Find where the given text appears and provide that cell's center as (x, y) coordinate. 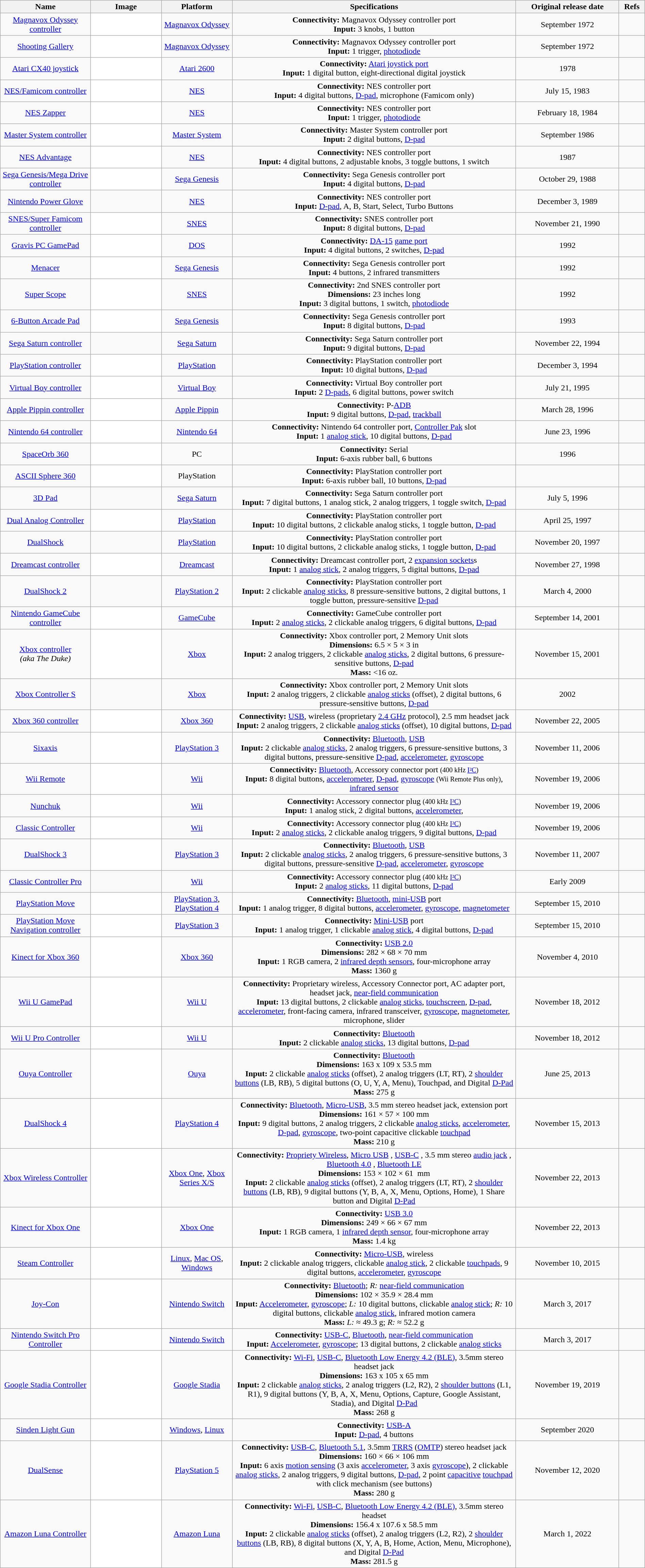
2002 (567, 694)
Nintendo Switch Pro Controller (46, 1340)
July 15, 1983 (567, 90)
Nunchuk (46, 806)
Sinden Light Gun (46, 1430)
Early 2009 (567, 881)
PlayStation 4 (197, 1123)
DualShock 4 (46, 1123)
PlayStation 5 (197, 1470)
November 4, 2010 (567, 957)
Kinect for Xbox 360 (46, 957)
Connectivity: USB 3.0Dimensions: 249 × 66 × 67 mmInput: 1 RGB camera, 1 infrared depth sensor, four-microphone arrayMass: 1.4 kg (374, 1228)
Dreamcast controller (46, 564)
Apple Pippin controller (46, 409)
Connectivity: Dreamcast controller port, 2 expansion socketssInput: 1 analog stick, 2 analog triggers, 5 digital buttons, D-pad (374, 564)
Connectivity: Accessory connector plug (400 kHz I²C)Input: 1 analog stick, 2 digital buttons, accelerometer, (374, 806)
DualSense (46, 1470)
November 10, 2015 (567, 1263)
March 1, 2022 (567, 1534)
September 14, 2001 (567, 618)
Dreamcast (197, 564)
1978 (567, 69)
Original release date (567, 7)
September 2020 (567, 1430)
Sega Genesis/Mega Drive controller (46, 179)
November 22, 2005 (567, 721)
GameCube (197, 618)
Classic Controller Pro (46, 881)
Connectivity: Sega Saturn controller portInput: 7 digital buttons, 1 analog stick, 2 analog triggers, 1 toggle switch, D-pad (374, 498)
Nintendo GameCube controller (46, 618)
July 5, 1996 (567, 498)
Connectivity: 2nd SNES controller portDimensions: 23 inches longInput: 3 digital buttons, 1 switch, photodiode (374, 294)
Connectivity: Magnavox Odyssey controller portInput: 1 trigger, photodiode (374, 46)
March 28, 1996 (567, 409)
Nintendo 64 controller (46, 432)
NES Zapper (46, 113)
Connectivity: Accessory connector plug (400 kHz I²C)Input: 2 analog sticks, 2 clickable analog triggers, 9 digital buttons, D-pad (374, 828)
Linux, Mac OS, Windows (197, 1263)
Name (46, 7)
DualShock (46, 542)
Classic Controller (46, 828)
Connectivity: P-ADBInput: 9 digital buttons, D-pad, trackball (374, 409)
Image (126, 7)
Gravis PC GamePad (46, 246)
Master System controller (46, 135)
PlayStation 2 (197, 591)
Kinect for Xbox One (46, 1228)
Connectivity: NES controller portInput: 4 digital buttons, D-pad, microphone (Famicom only) (374, 90)
November 12, 2020 (567, 1470)
Platform (197, 7)
ASCII Sphere 360 (46, 476)
3D Pad (46, 498)
Connectivity: Accessory connector plug (400 kHz I²C)Input: 2 analog sticks, 11 digital buttons, D-pad (374, 881)
DOS (197, 246)
April 25, 1997 (567, 520)
PlayStation Move (46, 903)
Connectivity: Magnavox Odyssey controller portInput: 3 knobs, 1 button (374, 24)
PC (197, 454)
Xbox Controller S (46, 694)
SNES/Super Famicom controller (46, 223)
Windows, Linux (197, 1430)
NES/Famicom controller (46, 90)
Connectivity: NES controller portInput: 1 trigger, photodiode (374, 113)
July 21, 1995 (567, 388)
Specifications (374, 7)
Super Scope (46, 294)
Connectivity: Master System controller portInput: 2 digital buttons, D-pad (374, 135)
Master System (197, 135)
Wii Remote (46, 779)
November 21, 1990 (567, 223)
1996 (567, 454)
Connectivity: Mini-USB portInput: 1 analog trigger, 1 clickable analog stick, 4 digital buttons, D-pad (374, 926)
NES Advantage (46, 157)
November 11, 2007 (567, 855)
November 20, 1997 (567, 542)
Apple Pippin (197, 409)
Google Stadia Controller (46, 1385)
October 29, 1988 (567, 179)
Sixaxis (46, 748)
June 25, 2013 (567, 1074)
PlayStation Move Navigation controller (46, 926)
Amazon Luna Controller (46, 1534)
Steam Controller (46, 1263)
November 15, 2001 (567, 654)
November 11, 2006 (567, 748)
June 23, 1996 (567, 432)
Connectivity: Sega Genesis controller portInput: 8 digital buttons, D-pad (374, 321)
1987 (567, 157)
November 15, 2013 (567, 1123)
December 3, 1989 (567, 201)
Dual Analog Controller (46, 520)
Atari 2600 (197, 69)
Ouya (197, 1074)
DualShock 3 (46, 855)
Connectivity: NES controller portInput: D-pad, A, B, Start, Select, Turbo Buttons (374, 201)
Connectivity: Sega Genesis controller portInput: 4 digital buttons, D-pad (374, 179)
PlayStation 3, PlayStation 4 (197, 903)
Joy-Con (46, 1304)
1993 (567, 321)
Connectivity: Bluetooth, mini-USB portInput: 1 analog trigger, 8 digital buttons, accelerometer, gyroscope, magnetometer (374, 903)
Virtual Boy controller (46, 388)
Refs (632, 7)
DualShock 2 (46, 591)
Ouya Controller (46, 1074)
Wii U Pro Controller (46, 1038)
Google Stadia (197, 1385)
Wii U GamePad (46, 1002)
Atari CX40 joystick (46, 69)
Connectivity: PlayStation controller portInput: 10 digital buttons, D-pad (374, 365)
Amazon Luna (197, 1534)
Menacer (46, 267)
Connectivity: USB-AInput: D-pad, 4 buttons (374, 1430)
Nintendo 64 (197, 432)
Xbox One (197, 1228)
Connectivity: Atari joystick portInput: 1 digital button, eight-directional digital joystick (374, 69)
Nintendo Power Glove (46, 201)
Sega Saturn controller (46, 343)
March 4, 2000 (567, 591)
Connectivity: PlayStation controller portInput: 6-axis rubber ball, 10 buttons, D-pad (374, 476)
PlayStation controller (46, 365)
November 27, 1998 (567, 564)
Connectivity: Sega Genesis controller portInput: 4 buttons, 2 infrared transmitters (374, 267)
Xbox Wireless Controller (46, 1177)
Connectivity: Virtual Boy controller portInput: 2 D-pads, 6 digital buttons, power switch (374, 388)
Connectivity: NES controller portInput: 4 digital buttons, 2 adjustable knobs, 3 toggle buttons, 1 switch (374, 157)
Connectivity: Nintendo 64 controller port, Controller Pak slotInput: 1 analog stick, 10 digital buttons, D-pad (374, 432)
Xbox One, Xbox Series X/S (197, 1177)
6-Button Arcade Pad (46, 321)
Connectivity: BluetoothInput: 2 clickable analog sticks, 13 digital buttons, D-pad (374, 1038)
Connectivity: SNES controller portInput: 8 digital buttons, D-pad (374, 223)
November 22, 1994 (567, 343)
SpaceOrb 360 (46, 454)
Connectivity: GameCube controller portInput: 2 analog sticks, 2 clickable analog triggers, 6 digital buttons, D-pad (374, 618)
Xbox controller(aka The Duke) (46, 654)
November 19, 2019 (567, 1385)
Shooting Gallery (46, 46)
Connectivity: DA-15 game portInput: 4 digital buttons, 2 switches, D-pad (374, 246)
Virtual Boy (197, 388)
Magnavox Odyssey controller (46, 24)
Connectivity: USB 2.0Dimensions: 282 × 68 × 70 mmInput: 1 RGB camera, 2 infrared depth sensors, four-microphone arrayMass: 1360 g (374, 957)
Connectivity: SerialInput: 6-axis rubber ball, 6 buttons (374, 454)
December 3, 1994 (567, 365)
Connectivity: Sega Saturn controller portInput: 9 digital buttons, D-pad (374, 343)
Xbox 360 controller (46, 721)
Connectivity: USB-C, Bluetooth, near-field communicationInput: Accelerometer, gyroscope; 13 digital buttons, 2 clickable analog sticks (374, 1340)
February 18, 1984 (567, 113)
September 1986 (567, 135)
